Return the (x, y) coordinate for the center point of the cell that contains the specified text.  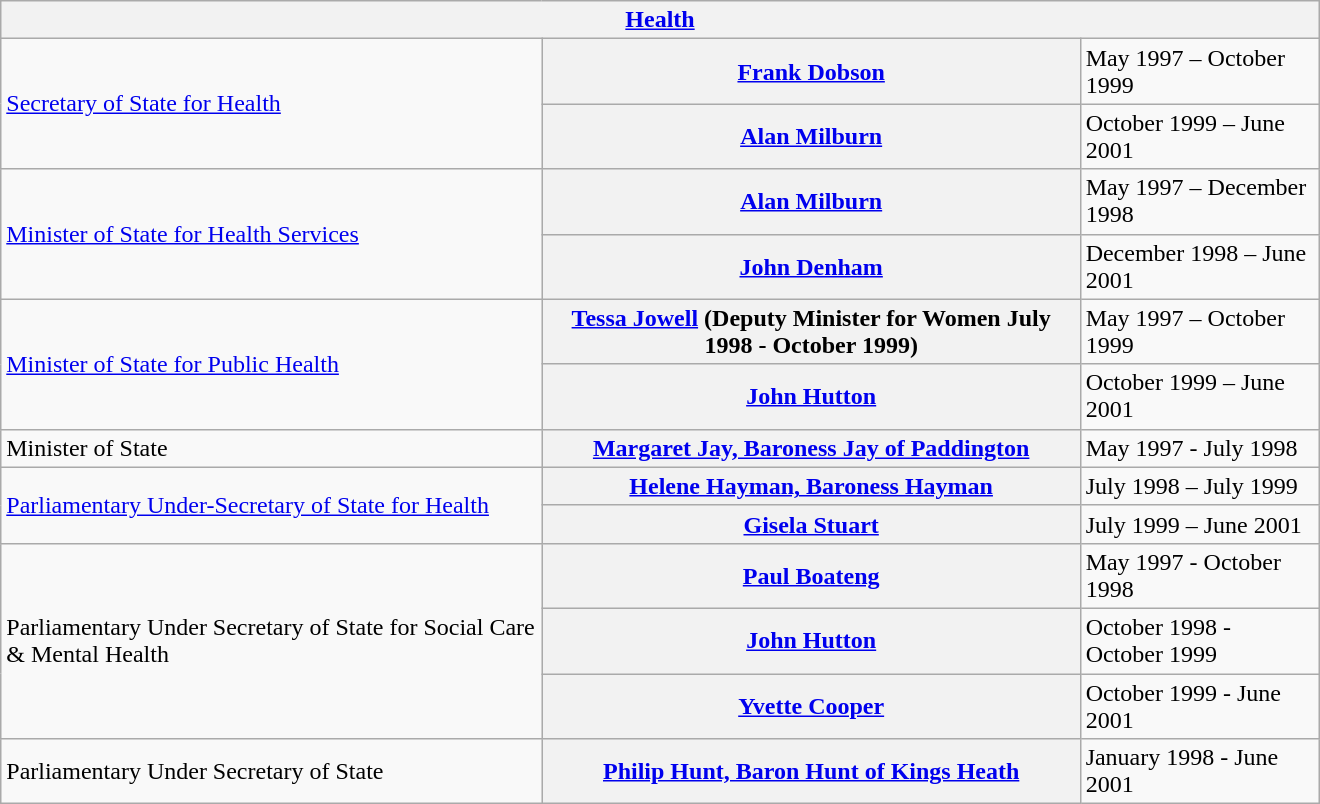
July 1998 – July 1999 (1200, 486)
December 1998 – June 2001 (1200, 266)
Philip Hunt, Baron Hunt of Kings Heath (811, 772)
May 1997 - July 1998 (1200, 448)
Minister of State for Public Health (272, 364)
Tessa Jowell (Deputy Minister for Women July 1998 - October 1999) (811, 332)
Minister of State (272, 448)
John Denham (811, 266)
October 1998 - October 1999 (1200, 640)
Health (660, 20)
Parliamentary Under-Secretary of State for Health (272, 505)
May 1997 – December 1998 (1200, 202)
Margaret Jay, Baroness Jay of Paddington (811, 448)
Parliamentary Under Secretary of State for Social Care & Mental Health (272, 640)
Minister of State for Health Services (272, 234)
October 1999 - June 2001 (1200, 706)
Frank Dobson (811, 72)
Gisela Stuart (811, 524)
Parliamentary Under Secretary of State (272, 772)
Paul Boateng (811, 576)
Secretary of State for Health (272, 104)
January 1998 - June 2001 (1200, 772)
May 1997 - October 1998 (1200, 576)
Yvette Cooper (811, 706)
July 1999 – June 2001 (1200, 524)
Helene Hayman, Baroness Hayman (811, 486)
